From the cell containing the given text, extract its center point as (X, Y) coordinate. 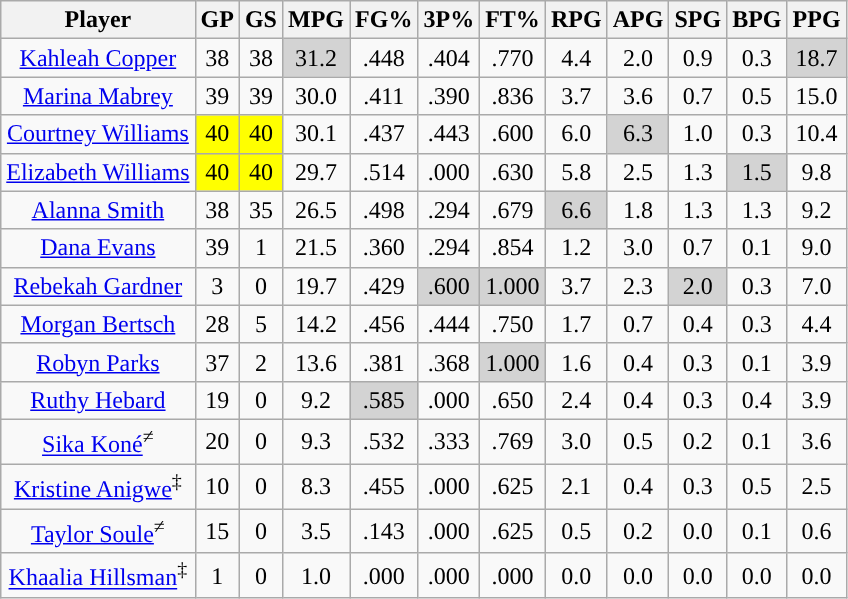
1.6 (576, 362)
1.8 (638, 210)
6.3 (638, 134)
.498 (384, 210)
21.5 (316, 248)
1.2 (576, 248)
RPG (576, 20)
2.3 (638, 286)
.585 (384, 400)
13.6 (316, 362)
.443 (449, 134)
3P% (449, 20)
5 (260, 324)
30.1 (316, 134)
35 (260, 210)
Marina Mabrey (98, 96)
.437 (384, 134)
19 (217, 400)
Elizabeth Williams (98, 172)
.769 (513, 442)
.333 (449, 442)
GS (260, 20)
.854 (513, 248)
8.3 (316, 486)
PPG (816, 20)
.532 (384, 442)
Rebekah Gardner (98, 286)
.750 (513, 324)
.630 (513, 172)
.411 (384, 96)
Ruthy Hebard (98, 400)
29.7 (316, 172)
0.9 (698, 58)
15 (217, 532)
9.3 (316, 442)
.381 (384, 362)
FG% (384, 20)
7.0 (816, 286)
Alanna Smith (98, 210)
Morgan Bertsch (98, 324)
.143 (384, 532)
Khaalia Hillsman‡ (98, 576)
18.7 (816, 58)
14.2 (316, 324)
20 (217, 442)
.404 (449, 58)
10 (217, 486)
Taylor Soule≠ (98, 532)
37 (217, 362)
.360 (384, 248)
3 (217, 286)
.770 (513, 58)
Dana Evans (98, 248)
0.6 (816, 532)
.429 (384, 286)
6.6 (576, 210)
.444 (449, 324)
2.1 (576, 486)
BPG (757, 20)
2 (260, 362)
.514 (384, 172)
1.5 (757, 172)
GP (217, 20)
SPG (698, 20)
.679 (513, 210)
.448 (384, 58)
.456 (384, 324)
.455 (384, 486)
.390 (449, 96)
3.5 (316, 532)
9.0 (816, 248)
Kahleah Copper (98, 58)
9.8 (816, 172)
26.5 (316, 210)
Courtney Williams (98, 134)
31.2 (316, 58)
Robyn Parks (98, 362)
28 (217, 324)
19.7 (316, 286)
FT% (513, 20)
2.4 (576, 400)
Sika Koné≠ (98, 442)
Kristine Anigwe‡ (98, 486)
15.0 (816, 96)
Player (98, 20)
5.8 (576, 172)
.650 (513, 400)
MPG (316, 20)
APG (638, 20)
30.0 (316, 96)
.836 (513, 96)
6.0 (576, 134)
10.4 (816, 134)
1.7 (576, 324)
.368 (449, 362)
